Capture the cell that displays the provided text and extract its (x, y) central coordinate. 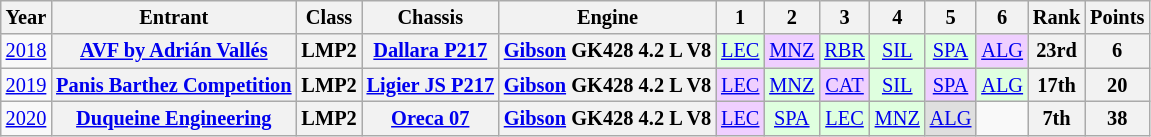
2020 (26, 118)
Panis Barthez Competition (174, 85)
Duqueine Engineering (174, 118)
5 (951, 17)
20 (1117, 85)
Ligier JS P217 (430, 85)
Dallara P217 (430, 51)
2018 (26, 51)
1 (740, 17)
23rd (1056, 51)
38 (1117, 118)
CAT (844, 85)
3 (844, 17)
7th (1056, 118)
Year (26, 17)
Points (1117, 17)
Class (328, 17)
AVF by Adrián Vallés (174, 51)
RBR (844, 51)
Entrant (174, 17)
Rank (1056, 17)
2019 (26, 85)
Chassis (430, 17)
17th (1056, 85)
2 (792, 17)
Oreca 07 (430, 118)
Engine (608, 17)
4 (898, 17)
